Scan for the cell matching the given text and deliver its [x, y] coordinate at center. 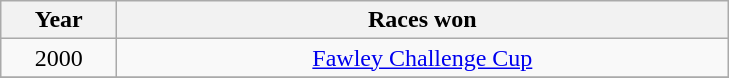
Races won [422, 20]
2000 [59, 58]
Fawley Challenge Cup [422, 58]
Year [59, 20]
